Provide the (X, Y) coordinate of the cell's center where the given text is located.  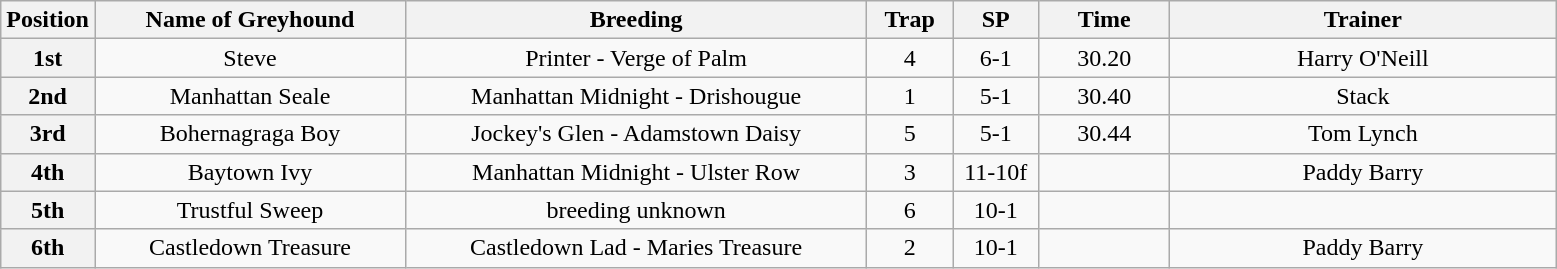
11-10f (996, 172)
1 (910, 96)
Trap (910, 20)
Tom Lynch (1363, 134)
Steve (250, 58)
Jockey's Glen - Adamstown Daisy (636, 134)
Stack (1363, 96)
2nd (48, 96)
breeding unknown (636, 210)
6th (48, 248)
6 (910, 210)
Position (48, 20)
30.44 (1104, 134)
Baytown Ivy (250, 172)
Castledown Lad - Maries Treasure (636, 248)
4 (910, 58)
Manhattan Seale (250, 96)
SP (996, 20)
5 (910, 134)
1st (48, 58)
6-1 (996, 58)
Time (1104, 20)
4th (48, 172)
Name of Greyhound (250, 20)
Bohernagraga Boy (250, 134)
30.40 (1104, 96)
Trustful Sweep (250, 210)
Manhattan Midnight - Ulster Row (636, 172)
30.20 (1104, 58)
Printer - Verge of Palm (636, 58)
3rd (48, 134)
3 (910, 172)
2 (910, 248)
Castledown Treasure (250, 248)
Breeding (636, 20)
Harry O'Neill (1363, 58)
Trainer (1363, 20)
5th (48, 210)
Manhattan Midnight - Drishougue (636, 96)
